Search for the cell housing the specified text and yield its [x, y] center coordinate. 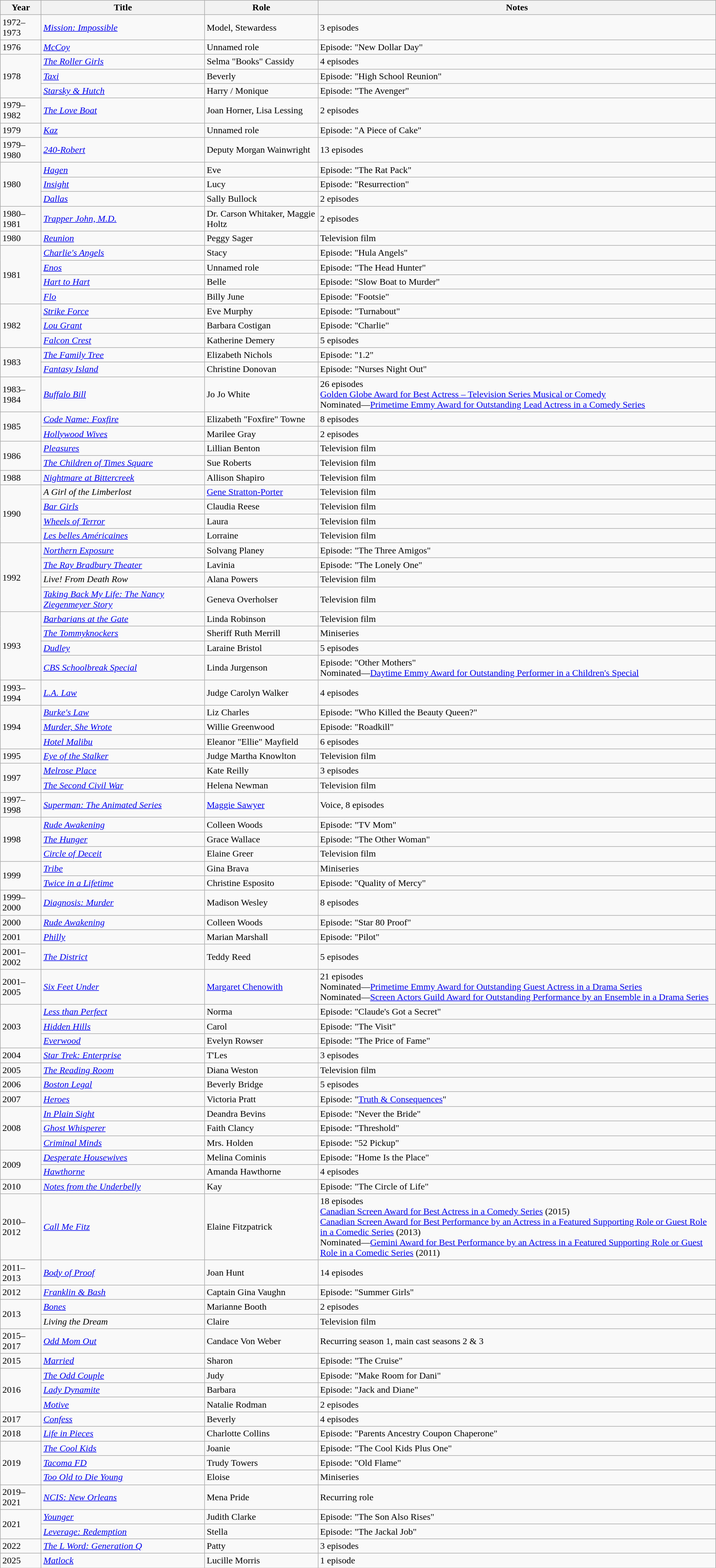
Married [123, 1361]
Joanie [262, 1448]
Episode: "The Circle of Life" [517, 1186]
Six Feet Under [123, 987]
Gina Brava [262, 868]
Episode: "Truth & Consequences" [517, 1099]
The Love Boat [123, 110]
Elaine Fitzpatrick [262, 1227]
Heroes [123, 1099]
Hagen [123, 170]
Episode: "TV Mom" [517, 825]
Episode: "Old Flame" [517, 1463]
Episode: "The Visit" [517, 1026]
Bar Girls [123, 507]
1972–1973 [21, 28]
2006 [21, 1085]
Faith Clancy [262, 1128]
Episode: "Jack and Diane" [517, 1390]
Franklin & Bash [123, 1292]
Barbara [262, 1390]
2018 [21, 1434]
NCIS: New Orleans [123, 1497]
Trudy Towers [262, 1463]
14 episodes [517, 1272]
Wheels of Terror [123, 521]
Norma [262, 1012]
Episode: "The Price of Fame" [517, 1041]
Reunion [123, 238]
Gene Stratton-Porter [262, 492]
Dallas [123, 199]
1979–1982 [21, 110]
1997 [21, 778]
Episode: "Quality of Mercy" [517, 883]
Episode: "The Rat Pack" [517, 170]
2011–2013 [21, 1272]
Allison Shapiro [262, 477]
2013 [21, 1314]
Madison Wesley [262, 902]
Circle of Deceit [123, 854]
1999–2000 [21, 902]
Taxi [123, 76]
Hotel Malibu [123, 741]
Odd Mom Out [123, 1341]
Life in Pieces [123, 1434]
Laura [262, 521]
Lucille Morris [262, 1560]
Episode: "Threshold" [517, 1128]
Billy June [262, 297]
2005 [21, 1070]
Episode: "Who Killed the Beauty Queen?" [517, 712]
Episode: "Turnabout" [517, 311]
Star Trek: Enterprise [123, 1056]
2015–2017 [21, 1341]
1981 [21, 275]
1992 [21, 577]
Episode: "New Dollar Day" [517, 47]
Laraine Bristol [262, 648]
Geneva Overholser [262, 599]
Episode: "The Head Hunter" [517, 268]
Stacy [262, 253]
Trapper John, M.D. [123, 218]
Marilee Gray [262, 434]
Episode: "High School Reunion" [517, 76]
Belle [262, 282]
Deputy Morgan Wainwright [262, 150]
Margaret Chenowith [262, 987]
Falcon Crest [123, 340]
Episode: "Slow Boat to Murder" [517, 282]
Peggy Sager [262, 238]
Matlock [123, 1560]
1998 [21, 839]
Barbara Costigan [262, 326]
The Second Civil War [123, 785]
2008 [21, 1128]
Episode: "Roadkill" [517, 727]
Diana Weston [262, 1070]
Alana Powers [262, 579]
Too Old to Die Young [123, 1477]
Maggie Sawyer [262, 805]
Murder, She Wrote [123, 727]
Katherine Demery [262, 340]
Kate Reilly [262, 771]
Beverly Bridge [262, 1085]
Episode: "Never the Bride" [517, 1114]
Diagnosis: Murder [123, 902]
Boston Legal [123, 1085]
1993 [21, 646]
1997–1998 [21, 805]
Episode: "The Jackal Job" [517, 1531]
Fantasy Island [123, 369]
The Reading Room [123, 1070]
Buffalo Bill [123, 394]
Sally Bullock [262, 199]
Claire [262, 1322]
Episode: "Nurses Night Out" [517, 369]
Judith Clarke [262, 1517]
Evelyn Rowser [262, 1041]
Hidden Hills [123, 1026]
2015 [21, 1361]
Nightmare at Bittercreek [123, 477]
Elizabeth Nichols [262, 355]
Hawthorne [123, 1172]
1979–1980 [21, 150]
Leverage: Redemption [123, 1531]
1994 [21, 727]
Lou Grant [123, 326]
2016 [21, 1390]
Victoria Pratt [262, 1099]
The Cool Kids [123, 1448]
Lavinia [262, 565]
Christine Donovan [262, 369]
Episode: "A Piece of Cake" [517, 130]
Eleanor "Ellie" Mayfield [262, 741]
Patty [262, 1546]
1986 [21, 455]
Model, Stewardess [262, 28]
Judge Martha Knowlton [262, 756]
Year [21, 8]
Barbarians at the Gate [123, 619]
Motive [123, 1405]
2001 [21, 937]
In Plain Sight [123, 1114]
CBS Schoolbreak Special [123, 667]
1 episode [517, 1560]
1985 [21, 426]
The Ray Bradbury Theater [123, 565]
Judy [262, 1375]
Candace Von Weber [262, 1341]
Jo Jo White [262, 394]
Desperate Housewives [123, 1157]
Melrose Place [123, 771]
The Odd Couple [123, 1375]
Grace Wallace [262, 839]
Flo [123, 297]
Episode: "Star 80 Proof" [517, 922]
Dudley [123, 648]
Lillian Benton [262, 448]
Philly [123, 937]
1983 [21, 362]
Northern Exposure [123, 550]
1976 [21, 47]
Enos [123, 268]
Episode: "The Avenger" [517, 91]
Living the Dream [123, 1322]
Recurring role [517, 1497]
Recurring season 1, main cast seasons 2 & 3 [517, 1341]
T'Les [262, 1056]
Eve [262, 170]
Helena Newman [262, 785]
2017 [21, 1419]
Episode: "1.2" [517, 355]
Lucy [262, 184]
Eve Murphy [262, 311]
Hollywood Wives [123, 434]
Amanda Hawthorne [262, 1172]
Natalie Rodman [262, 1405]
Ghost Whisperer [123, 1128]
The Roller Girls [123, 62]
Episode: "Footsie" [517, 297]
Charlotte Collins [262, 1434]
Taking Back My Life: The Nancy Ziegenmeyer Story [123, 599]
1999 [21, 876]
Episode: "The Lonely One" [517, 565]
Judge Carolyn Walker [262, 693]
The Hunger [123, 839]
2007 [21, 1099]
2010 [21, 1186]
Criminal Minds [123, 1143]
Mena Pride [262, 1497]
2009 [21, 1165]
Younger [123, 1517]
A Girl of the Limberlost [123, 492]
L.A. Law [123, 693]
2019–2021 [21, 1497]
Lorraine [262, 536]
Burke's Law [123, 712]
1978 [21, 76]
Selma "Books" Cassidy [262, 62]
Eloise [262, 1477]
Melina Cominis [262, 1157]
Less than Perfect [123, 1012]
Stella [262, 1531]
Christine Esposito [262, 883]
1990 [21, 514]
2010–2012 [21, 1227]
Episode: "Claude's Got a Secret" [517, 1012]
Episode: "The Cool Kids Plus One" [517, 1448]
Deandra Bevins [262, 1114]
Insight [123, 184]
Episode: "Resurrection" [517, 184]
Superman: The Animated Series [123, 805]
Mrs. Holden [262, 1143]
Sue Roberts [262, 463]
Episode: "Summer Girls" [517, 1292]
2019 [21, 1463]
Code Name: Foxfire [123, 419]
The Family Tree [123, 355]
Elizabeth "Foxfire" Towne [262, 419]
Confess [123, 1419]
The Children of Times Square [123, 463]
Notes [517, 8]
1979 [21, 130]
Episode: "Charlie" [517, 326]
1993–1994 [21, 693]
2000 [21, 922]
2025 [21, 1560]
Title [123, 8]
1982 [21, 326]
Tacoma FD [123, 1463]
Marian Marshall [262, 937]
2012 [21, 1292]
Harry / Monique [262, 91]
Twice in a Lifetime [123, 883]
2003 [21, 1026]
Body of Proof [123, 1272]
Call Me Fitz [123, 1227]
Episode: "Parents Ancestry Coupon Chaperone" [517, 1434]
Dr. Carson Whitaker, Maggie Holtz [262, 218]
Everwood [123, 1041]
Episode: "The Son Also Rises" [517, 1517]
Hart to Hart [123, 282]
Captain Gina Vaughn [262, 1292]
Solvang Planey [262, 550]
Notes from the Underbelly [123, 1186]
Les belles Américaines [123, 536]
13 episodes [517, 150]
Marianne Booth [262, 1307]
Episode: "Home Is the Place" [517, 1157]
Sheriff Ruth Merrill [262, 633]
Linda Robinson [262, 619]
2004 [21, 1056]
Episode: "Pilot" [517, 937]
Strike Force [123, 311]
1988 [21, 477]
Carol [262, 1026]
McCoy [123, 47]
2021 [21, 1524]
The District [123, 957]
Live! From Death Row [123, 579]
1980–1981 [21, 218]
2022 [21, 1546]
Sharon [262, 1361]
Charlie's Angels [123, 253]
Episode: "52 Pickup" [517, 1143]
Elaine Greer [262, 854]
Willie Greenwood [262, 727]
The L Word: Generation Q [123, 1546]
Episode: "The Other Woman" [517, 839]
Mission: Impossible [123, 28]
Lady Dynamite [123, 1390]
Liz Charles [262, 712]
Kaz [123, 130]
Episode: "Make Room for Dani" [517, 1375]
Joan Horner, Lisa Lessing [262, 110]
The Tommyknockers [123, 633]
Bones [123, 1307]
240-Robert [123, 150]
Teddy Reed [262, 957]
2001–2002 [21, 957]
1983–1984 [21, 394]
Voice, 8 episodes [517, 805]
Role [262, 8]
Linda Jurgenson [262, 667]
Episode: "The Cruise" [517, 1361]
2001–2005 [21, 987]
Episode: "Other Mothers"Nominated—Daytime Emmy Award for Outstanding Performer in a Children's Special [517, 667]
Starsky & Hutch [123, 91]
Episode: "Hula Angels" [517, 253]
6 episodes [517, 741]
1995 [21, 756]
Eye of the Stalker [123, 756]
Pleasures [123, 448]
Claudia Reese [262, 507]
Joan Hunt [262, 1272]
Kay [262, 1186]
Tribe [123, 868]
Episode: "The Three Amigos" [517, 550]
